Determine the (X, Y) coordinate at the center of the cell enclosing the given text.  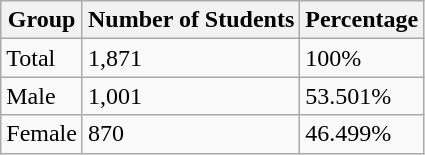
100% (362, 58)
Group (42, 20)
Number of Students (190, 20)
Total (42, 58)
Female (42, 134)
Percentage (362, 20)
870 (190, 134)
1,871 (190, 58)
1,001 (190, 96)
53.501% (362, 96)
Male (42, 96)
46.499% (362, 134)
